Find where the given text appears and provide that cell's center as (X, Y) coordinate. 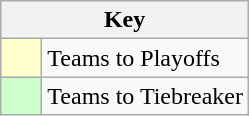
Teams to Tiebreaker (146, 96)
Teams to Playoffs (146, 58)
Key (125, 20)
